Return the [X, Y] coordinate for the center point of the cell that contains the specified text.  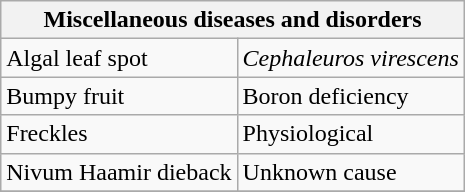
Unknown cause [350, 172]
Algal leaf spot [119, 58]
Freckles [119, 134]
Nivum Haamir dieback [119, 172]
Physiological [350, 134]
Boron deficiency [350, 96]
Bumpy fruit [119, 96]
Cephaleuros virescens [350, 58]
Miscellaneous diseases and disorders [233, 20]
